Extract the [x, y] coordinate from the center of the cell holding the provided text.  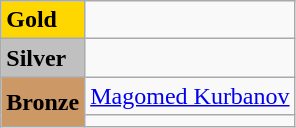
Silver [43, 58]
Bronze [43, 102]
Gold [43, 20]
Magomed Kurbanov [190, 96]
